Detect which cell encompasses the target text, then output its (X, Y) center coordinate. 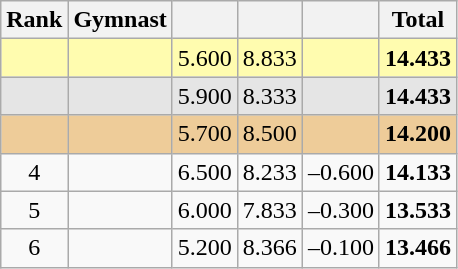
14.200 (418, 134)
–0.600 (340, 172)
4 (34, 172)
Gymnast (120, 20)
13.466 (418, 248)
5 (34, 210)
8.233 (270, 172)
6 (34, 248)
8.333 (270, 96)
6.500 (204, 172)
6.000 (204, 210)
8.366 (270, 248)
Rank (34, 20)
5.700 (204, 134)
–0.100 (340, 248)
8.833 (270, 58)
Total (418, 20)
14.133 (418, 172)
–0.300 (340, 210)
13.533 (418, 210)
7.833 (270, 210)
8.500 (270, 134)
5.200 (204, 248)
5.900 (204, 96)
5.600 (204, 58)
